Find where the given text appears and provide that cell's center as [x, y] coordinate. 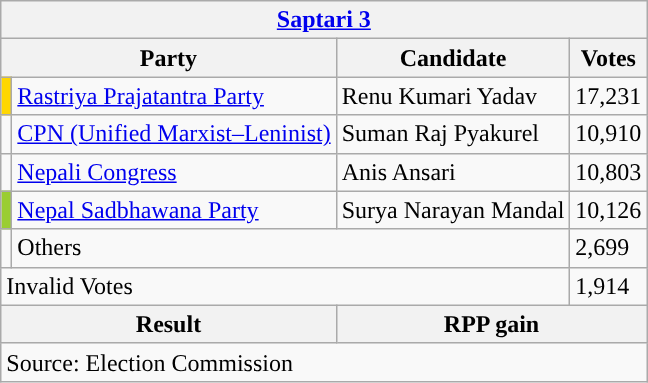
Votes [608, 58]
Nepali Congress [174, 172]
CPN (Unified Marxist–Leninist) [174, 134]
Invalid Votes [286, 286]
Surya Narayan Mandal [453, 210]
Saptari 3 [324, 20]
1,914 [608, 286]
Anis Ansari [453, 172]
Result [168, 324]
10,803 [608, 172]
RPP gain [492, 324]
Suman Raj Pyakurel [453, 134]
Renu Kumari Yadav [453, 96]
Party [168, 58]
Candidate [453, 58]
10,910 [608, 134]
Rastriya Prajatantra Party [174, 96]
Source: Election Commission [324, 362]
Others [291, 248]
Nepal Sadbhawana Party [174, 210]
17,231 [608, 96]
10,126 [608, 210]
2,699 [608, 248]
